Provide the [X, Y] coordinate of the cell's center where the given text is located.  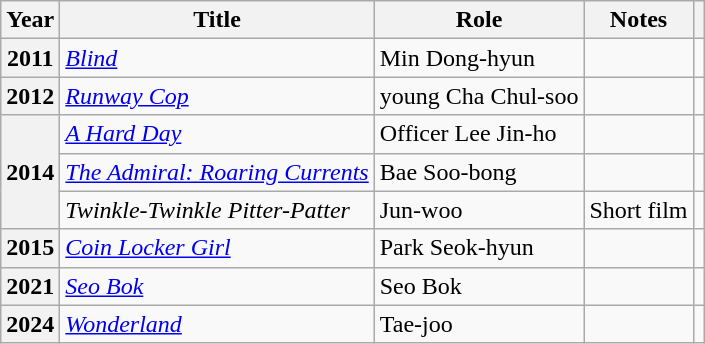
The Admiral: Roaring Currents [217, 172]
Park Seok-hyun [479, 248]
Blind [217, 58]
Wonderland [217, 324]
A Hard Day [217, 134]
Notes [638, 20]
2014 [30, 172]
Min Dong-hyun [479, 58]
Jun-woo [479, 210]
2015 [30, 248]
2012 [30, 96]
Officer Lee Jin-ho [479, 134]
Tae-joo [479, 324]
Bae Soo-bong [479, 172]
2021 [30, 286]
Year [30, 20]
Coin Locker Girl [217, 248]
2011 [30, 58]
2024 [30, 324]
Short film [638, 210]
Role [479, 20]
young Cha Chul-soo [479, 96]
Twinkle-Twinkle Pitter-Patter [217, 210]
Title [217, 20]
Runway Cop [217, 96]
